Pinpoint the cell where the given text exists, returning its [X, Y] midpoint coordinate. 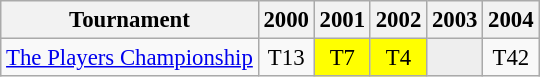
T4 [398, 58]
T13 [286, 58]
2004 [511, 20]
Tournament [130, 20]
T42 [511, 58]
T7 [342, 58]
2000 [286, 20]
2002 [398, 20]
The Players Championship [130, 58]
2003 [455, 20]
2001 [342, 20]
